Determine the (X, Y) coordinate at the center of the cell enclosing the given text.  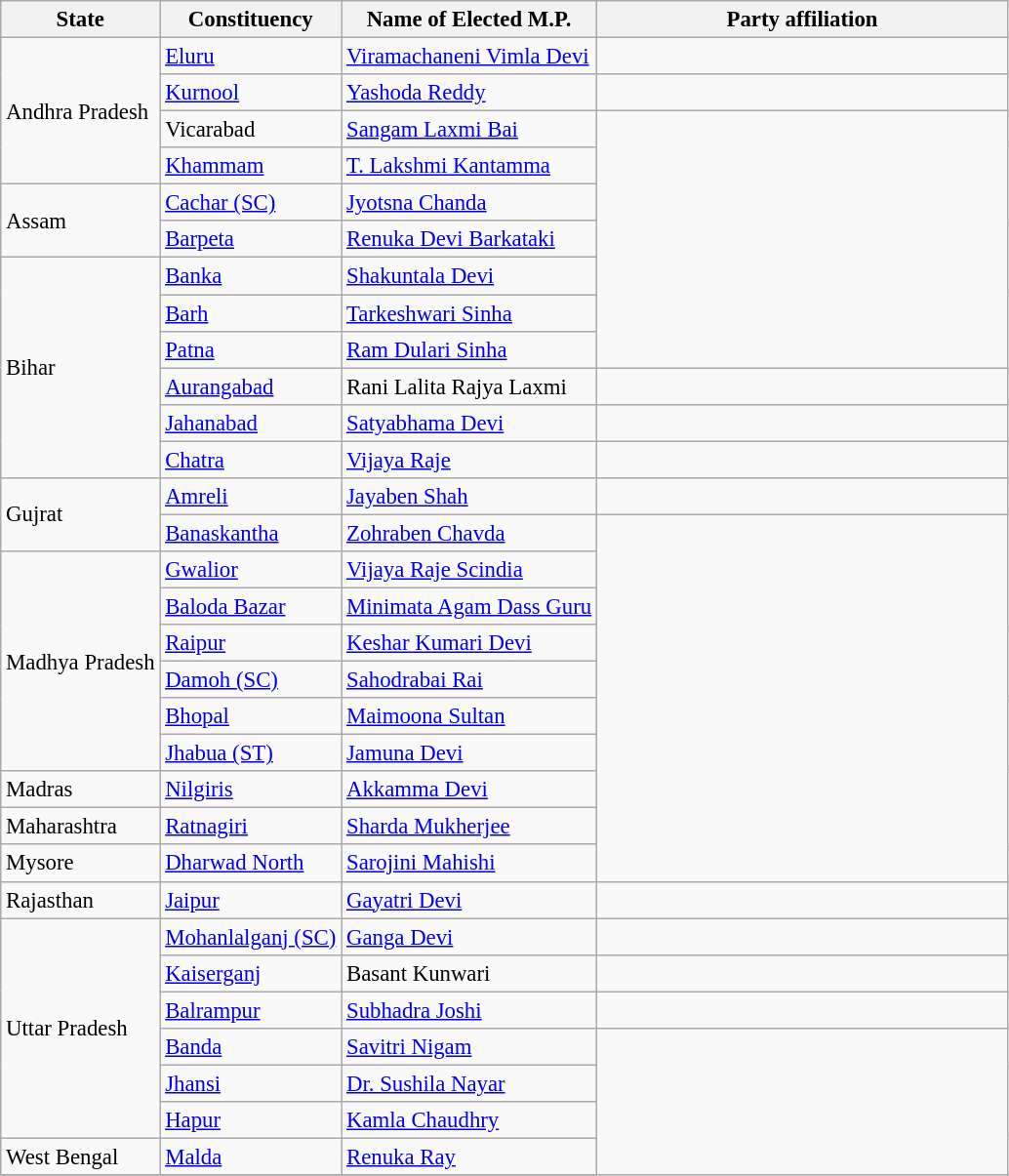
Constituency (251, 20)
T. Lakshmi Kantamma (469, 166)
Mohanlalganj (SC) (251, 937)
Gwalior (251, 570)
Banka (251, 276)
Jyotsna Chanda (469, 203)
Rajasthan (80, 900)
Party affiliation (802, 20)
Damoh (SC) (251, 680)
Khammam (251, 166)
Maharashtra (80, 827)
Chatra (251, 460)
Subhadra Joshi (469, 1010)
Madhya Pradesh (80, 662)
Kurnool (251, 93)
Jahanabad (251, 423)
Viramachaneni Vimla Devi (469, 57)
Ganga Devi (469, 937)
Renuka Ray (469, 1156)
Barpeta (251, 239)
Madras (80, 790)
Kaiserganj (251, 973)
Assam (80, 221)
Gayatri Devi (469, 900)
State (80, 20)
Sahodrabai Rai (469, 680)
Name of Elected M.P. (469, 20)
Eluru (251, 57)
Ratnagiri (251, 827)
Dr. Sushila Nayar (469, 1083)
Akkamma Devi (469, 790)
Bihar (80, 368)
Tarkeshwari Sinha (469, 313)
Vijaya Raje Scindia (469, 570)
Zohraben Chavda (469, 533)
Andhra Pradesh (80, 111)
Savitri Nigam (469, 1047)
Bhopal (251, 716)
Yashoda Reddy (469, 93)
Sarojini Mahishi (469, 864)
Uttar Pradesh (80, 1029)
Jaipur (251, 900)
Rani Lalita Rajya Laxmi (469, 386)
West Bengal (80, 1156)
Gujrat (80, 515)
Nilgiris (251, 790)
Sangam Laxmi Bai (469, 130)
Cachar (SC) (251, 203)
Hapur (251, 1120)
Balrampur (251, 1010)
Vicarabad (251, 130)
Shakuntala Devi (469, 276)
Kamla Chaudhry (469, 1120)
Dharwad North (251, 864)
Vijaya Raje (469, 460)
Aurangabad (251, 386)
Raipur (251, 643)
Jhabua (ST) (251, 753)
Malda (251, 1156)
Maimoona Sultan (469, 716)
Banda (251, 1047)
Keshar Kumari Devi (469, 643)
Barh (251, 313)
Jamuna Devi (469, 753)
Amreli (251, 497)
Satyabhama Devi (469, 423)
Renuka Devi Barkataki (469, 239)
Jhansi (251, 1083)
Patna (251, 349)
Banaskantha (251, 533)
Basant Kunwari (469, 973)
Sharda Mukherjee (469, 827)
Ram Dulari Sinha (469, 349)
Baloda Bazar (251, 606)
Jayaben Shah (469, 497)
Mysore (80, 864)
Minimata Agam Dass Guru (469, 606)
